Return the [x, y] coordinate for the center point of the cell that contains the specified text.  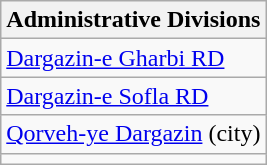
Qorveh-ye Dargazin (city) [134, 134]
Administrative Divisions [134, 20]
Dargazin-e Gharbi RD [134, 58]
Dargazin-e Sofla RD [134, 96]
